Find where the given text appears and provide that cell's center as [X, Y] coordinate. 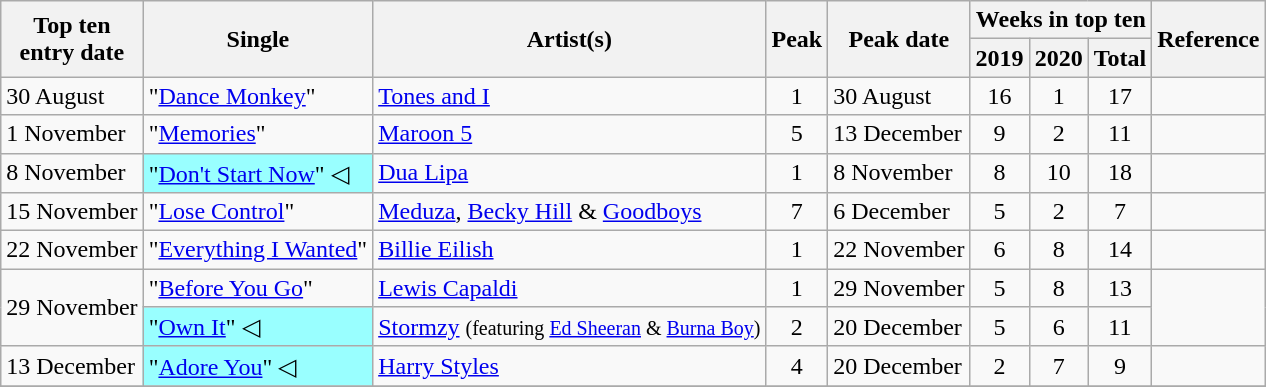
"Memories" [258, 134]
6 December [899, 212]
Meduza, Becky Hill & Goodboys [570, 212]
2019 [1000, 58]
2020 [1058, 58]
"Own It" ◁ [258, 327]
Total [1120, 58]
"Everything I Wanted" [258, 250]
18 [1120, 173]
16 [1000, 96]
15 November [72, 212]
Stormzy (featuring Ed Sheeran & Burna Boy) [570, 327]
Peak [797, 39]
1 November [72, 134]
Dua Lipa [570, 173]
Artist(s) [570, 39]
10 [1058, 173]
14 [1120, 250]
Tones and I [570, 96]
4 [797, 366]
Single [258, 39]
"Adore You" ◁ [258, 366]
"Dance Monkey" [258, 96]
Weeks in top ten [1061, 20]
13 [1120, 288]
Billie Eilish [570, 250]
Top tenentry date [72, 39]
17 [1120, 96]
"Before You Go" [258, 288]
Reference [1208, 39]
"Lose Control" [258, 212]
Peak date [899, 39]
Maroon 5 [570, 134]
"Don't Start Now" ◁ [258, 173]
Harry Styles [570, 366]
Lewis Capaldi [570, 288]
